Extract the [X, Y] coordinate from the center of the cell holding the provided text.  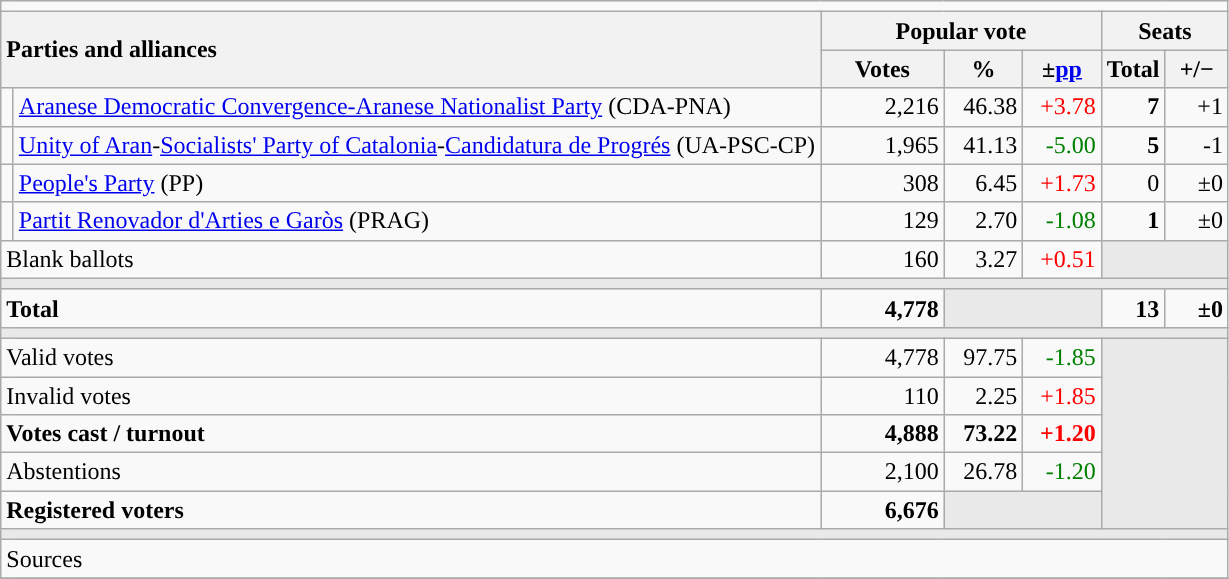
People's Party (PP) [416, 183]
6,676 [883, 510]
-5.00 [1062, 145]
5 [1133, 145]
6.45 [984, 183]
Valid votes [411, 357]
1 [1133, 221]
97.75 [984, 357]
73.22 [984, 434]
0 [1133, 183]
Aranese Democratic Convergence-Aranese Nationalist Party (CDA-PNA) [416, 107]
Registered voters [411, 510]
+3.78 [1062, 107]
Votes cast / turnout [411, 434]
-1.08 [1062, 221]
46.38 [984, 107]
-1 [1197, 145]
% [984, 69]
Partit Renovador d'Arties e Garòs (PRAG) [416, 221]
Parties and alliances [411, 50]
2,100 [883, 472]
110 [883, 395]
±pp [1062, 69]
Sources [615, 559]
308 [883, 183]
2.70 [984, 221]
-1.85 [1062, 357]
3.27 [984, 259]
+1.85 [1062, 395]
26.78 [984, 472]
-1.20 [1062, 472]
Votes [883, 69]
2,216 [883, 107]
Unity of Aran-Socialists' Party of Catalonia-Candidatura de Progrés (UA-PSC-CP) [416, 145]
Abstentions [411, 472]
+1 [1197, 107]
1,965 [883, 145]
+1.73 [1062, 183]
+1.20 [1062, 434]
Blank ballots [411, 259]
+/− [1197, 69]
Popular vote [962, 31]
13 [1133, 308]
160 [883, 259]
7 [1133, 107]
+0.51 [1062, 259]
Invalid votes [411, 395]
41.13 [984, 145]
Seats [1164, 31]
2.25 [984, 395]
4,888 [883, 434]
129 [883, 221]
